Return (X, Y) of the center of cell containing provided text 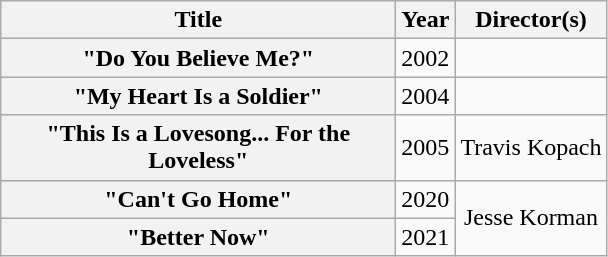
Jesse Korman (531, 218)
2005 (426, 148)
2021 (426, 237)
Director(s) (531, 20)
2020 (426, 199)
"Better Now" (198, 237)
Title (198, 20)
"Can't Go Home" (198, 199)
"Do You Believe Me?" (198, 58)
2004 (426, 96)
"This Is a Lovesong... For the Loveless" (198, 148)
Travis Kopach (531, 148)
"My Heart Is a Soldier" (198, 96)
2002 (426, 58)
Year (426, 20)
